Pinpoint the cell where the given text exists, returning its [X, Y] midpoint coordinate. 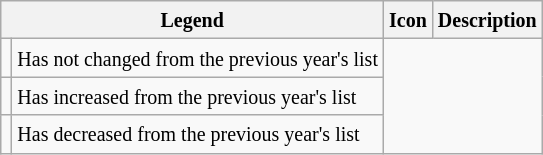
Legend [192, 20]
Icon [408, 20]
Has decreased from the previous year's list [198, 134]
Description [487, 20]
Has increased from the previous year's list [198, 96]
Has not changed from the previous year's list [198, 58]
